Provide the [X, Y] coordinate of the cell's center where the given text is located.  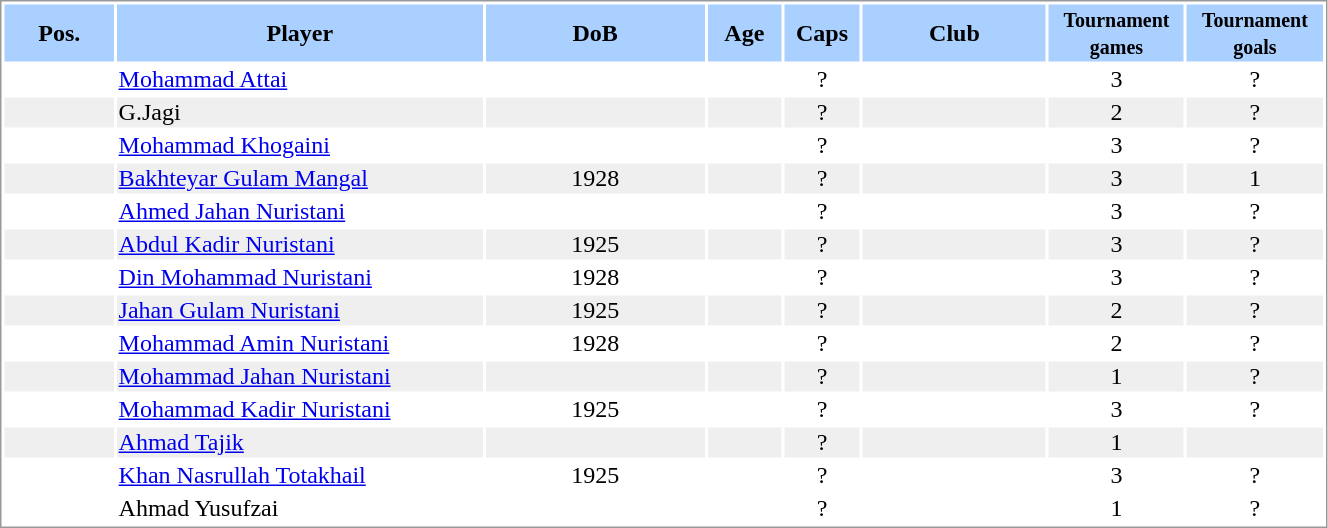
Pos. [59, 32]
DoB [596, 32]
Age [744, 32]
Bakhteyar Gulam Mangal [300, 179]
Tournamentgames [1116, 32]
Mohammad Khogaini [300, 145]
Khan Nasrullah Totakhail [300, 475]
Club [954, 32]
Ahmad Tajik [300, 443]
Ahmad Yusufzai [300, 509]
Mohammad Jahan Nuristani [300, 377]
Ahmed Jahan Nuristani [300, 211]
Mohammad Attai [300, 79]
Player [300, 32]
Abdul Kadir Nuristani [300, 245]
Din Mohammad Nuristani [300, 277]
G.Jagi [300, 113]
Jahan Gulam Nuristani [300, 311]
Mohammad Amin Nuristani [300, 343]
Caps [822, 32]
Mohammad Kadir Nuristani [300, 409]
Tournamentgoals [1255, 32]
